Search for the cell housing the specified text and yield its [x, y] center coordinate. 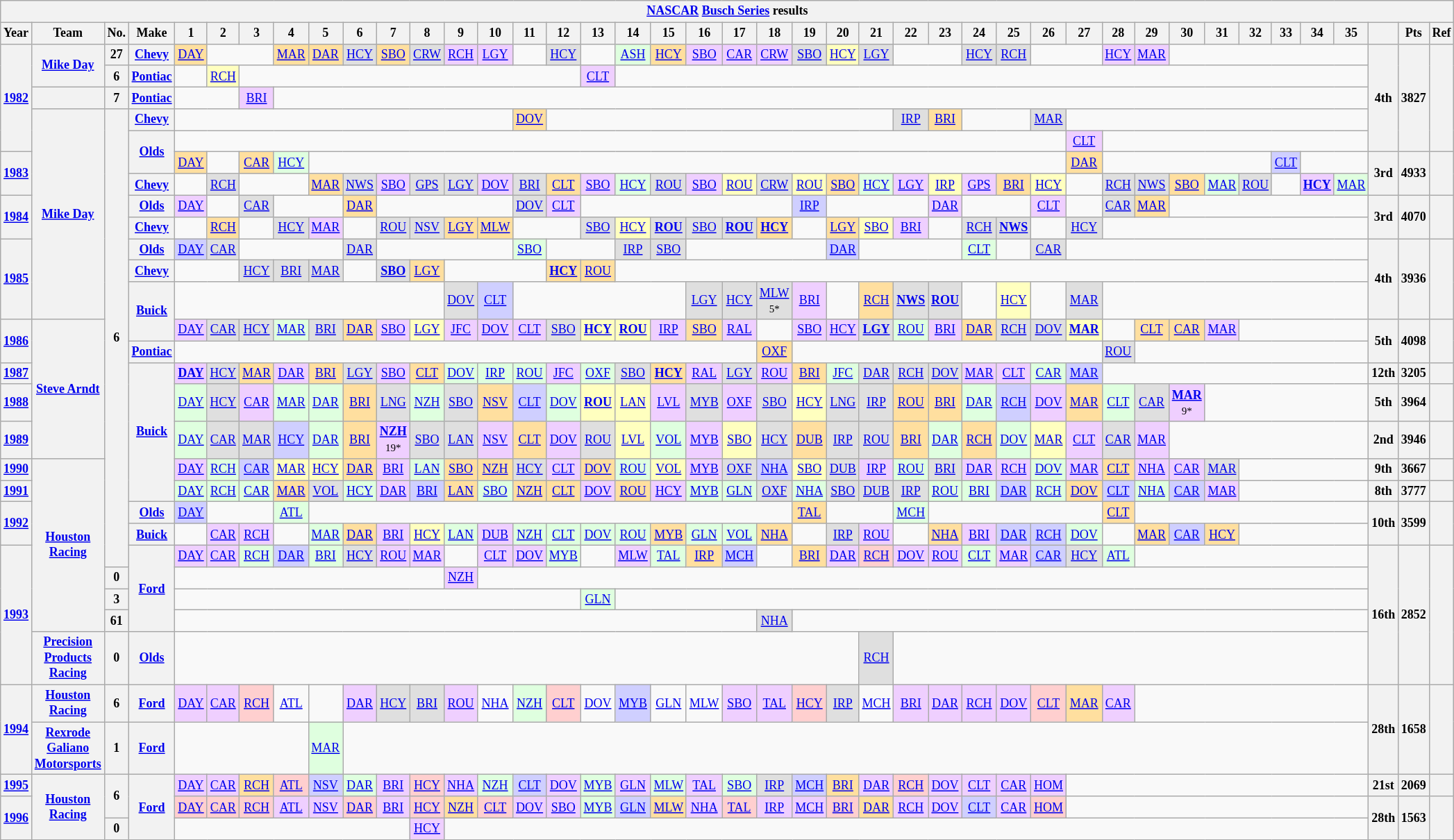
10 [494, 33]
1982 [17, 98]
ASH [633, 54]
1994 [17, 730]
MAR9* [1187, 403]
30 [1187, 33]
22 [911, 33]
28 [1118, 33]
21st [1383, 786]
1991 [17, 492]
34 [1317, 33]
2nd [1383, 440]
No. [117, 33]
31 [1222, 33]
33 [1286, 33]
9 [461, 33]
35 [1351, 33]
1993 [17, 615]
12 [563, 33]
5 [326, 33]
3936 [1414, 279]
1658 [1414, 730]
15 [668, 33]
24 [979, 33]
1563 [1414, 818]
2852 [1414, 615]
4 [291, 33]
12th [1383, 373]
17 [739, 33]
3777 [1414, 492]
1985 [17, 279]
Pts [1414, 33]
9th [1383, 469]
3667 [1414, 469]
8 [427, 33]
25 [1014, 33]
1989 [17, 440]
1995 [17, 786]
Precision Products Racing [68, 658]
21 [876, 33]
3946 [1414, 440]
16th [1383, 615]
29 [1152, 33]
Team [68, 33]
14 [633, 33]
2069 [1414, 786]
61 [117, 621]
4098 [1414, 341]
1987 [17, 373]
3827 [1414, 98]
26 [1048, 33]
1983 [17, 174]
1996 [17, 818]
10th [1383, 523]
1990 [17, 469]
1988 [17, 403]
1992 [17, 523]
20 [843, 33]
3964 [1414, 403]
MLW5* [774, 301]
2 [224, 33]
3599 [1414, 523]
32 [1255, 33]
NASCAR Busch Series results [728, 11]
11 [530, 33]
NZH19* [393, 440]
Ref [1442, 33]
4933 [1414, 174]
3205 [1414, 373]
Make [151, 33]
Steve Arndt [68, 389]
13 [598, 33]
16 [704, 33]
18 [774, 33]
23 [946, 33]
19 [810, 33]
Year [17, 33]
4070 [1414, 217]
1984 [17, 217]
8th [1383, 492]
Rexrode Galiano Motorsports [68, 748]
1986 [17, 341]
